Extract the (X, Y) coordinate from the center of the cell holding the provided text.  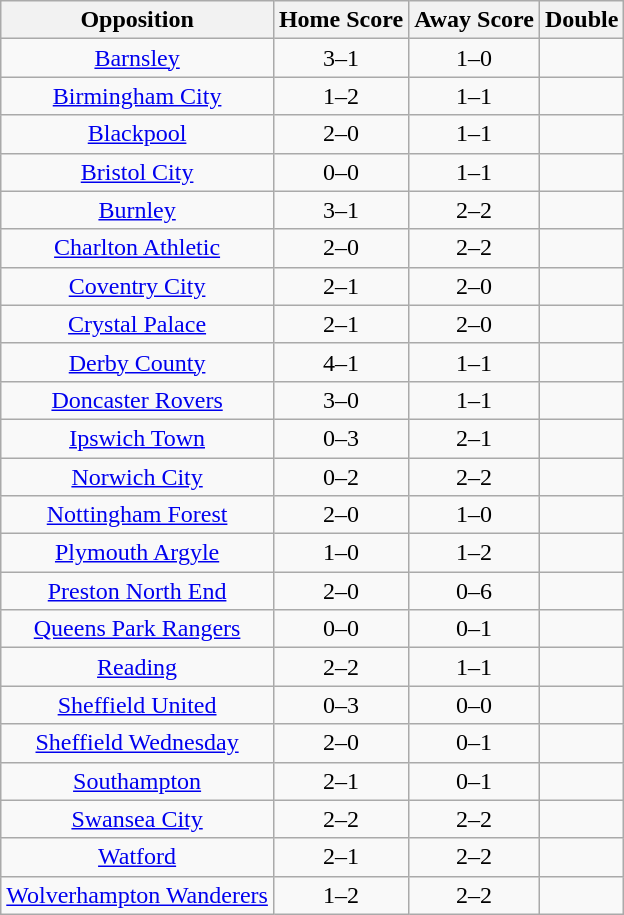
4–1 (340, 362)
Coventry City (138, 286)
Derby County (138, 362)
Barnsley (138, 58)
3–0 (340, 400)
Plymouth Argyle (138, 553)
Blackpool (138, 134)
Home Score (340, 20)
Ipswich Town (138, 438)
0–6 (474, 591)
Watford (138, 857)
Birmingham City (138, 96)
Bristol City (138, 172)
Opposition (138, 20)
Doncaster Rovers (138, 400)
0–2 (340, 477)
Charlton Athletic (138, 248)
Away Score (474, 20)
Norwich City (138, 477)
Reading (138, 667)
Burnley (138, 210)
Double (582, 20)
Swansea City (138, 819)
Southampton (138, 781)
Sheffield Wednesday (138, 743)
Preston North End (138, 591)
Wolverhampton Wanderers (138, 895)
Queens Park Rangers (138, 629)
Sheffield United (138, 705)
Crystal Palace (138, 324)
Nottingham Forest (138, 515)
